Find where the given text appears and provide that cell's center as (x, y) coordinate. 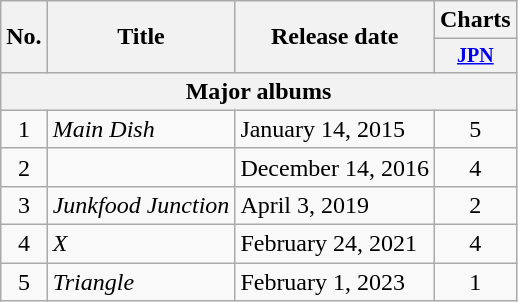
January 14, 2015 (335, 129)
Triangle (141, 282)
3 (24, 205)
December 14, 2016 (335, 167)
Junkfood Junction (141, 205)
No. (24, 37)
April 3, 2019 (335, 205)
Major albums (258, 91)
February 1, 2023 (335, 282)
Title (141, 37)
Charts (476, 20)
JPN (476, 56)
X (141, 244)
February 24, 2021 (335, 244)
Main Dish (141, 129)
Release date (335, 37)
